Return the [x, y] coordinate for the center point of the cell that contains the specified text.  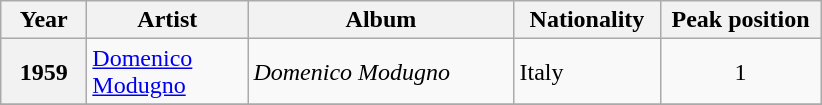
Peak position [740, 20]
1959 [44, 72]
Album [381, 20]
Year [44, 20]
1 [740, 72]
Artist [168, 20]
Italy [587, 72]
Nationality [587, 20]
